Provide the [X, Y] coordinate of the cell's center where the given text is located.  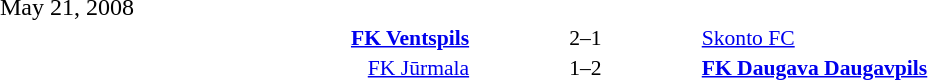
2–1 [586, 38]
